Output the [x, y] coordinate of the center of the cell containing the given text.  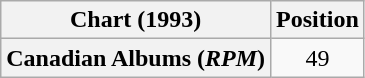
Canadian Albums (RPM) [136, 58]
Chart (1993) [136, 20]
Position [318, 20]
49 [318, 58]
